Find where the given text appears and provide that cell's center as (x, y) coordinate. 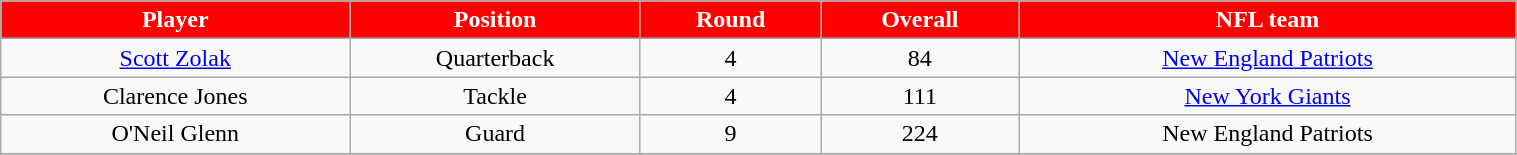
Overall (920, 20)
Round (730, 20)
Quarterback (496, 58)
9 (730, 134)
111 (920, 96)
Position (496, 20)
New York Giants (1268, 96)
O'Neil Glenn (176, 134)
Guard (496, 134)
84 (920, 58)
Scott Zolak (176, 58)
Tackle (496, 96)
Player (176, 20)
NFL team (1268, 20)
224 (920, 134)
Clarence Jones (176, 96)
